Return (X, Y) of the center of cell containing provided text 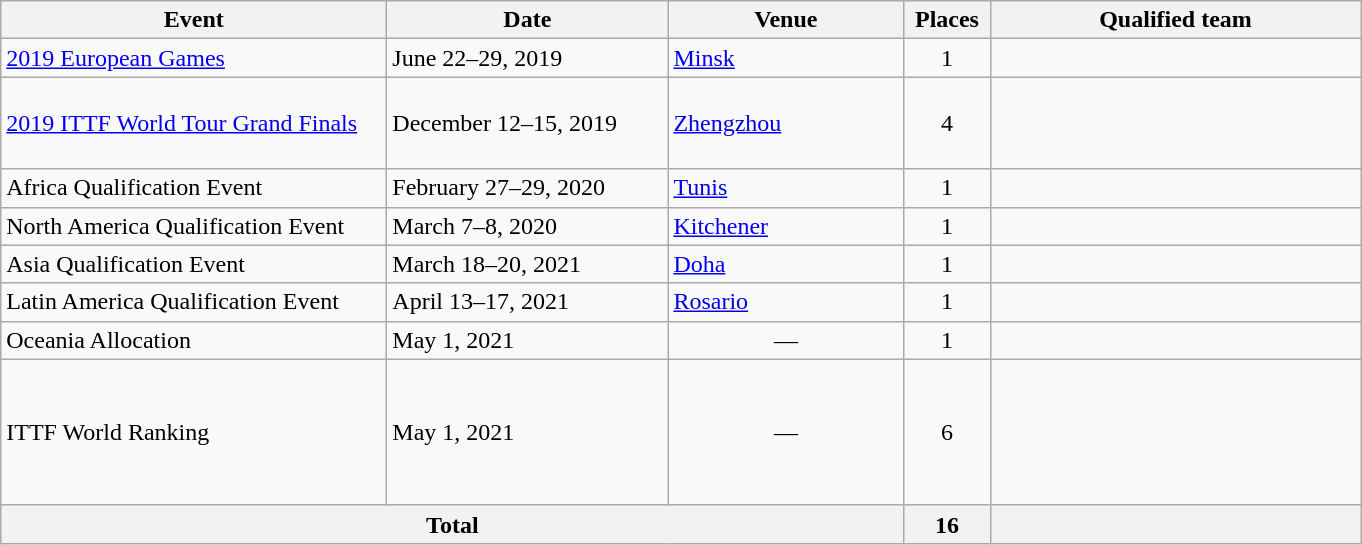
2019 ITTF World Tour Grand Finals (194, 123)
June 22–29, 2019 (528, 58)
Date (528, 20)
ITTF World Ranking (194, 432)
2019 European Games (194, 58)
April 13–17, 2021 (528, 302)
Kitchener (786, 226)
4 (947, 123)
Places (947, 20)
Tunis (786, 188)
February 27–29, 2020 (528, 188)
Minsk (786, 58)
Doha (786, 264)
Total (452, 524)
16 (947, 524)
March 7–8, 2020 (528, 226)
Qualified team (1176, 20)
6 (947, 432)
Venue (786, 20)
North America Qualification Event (194, 226)
Rosario (786, 302)
March 18–20, 2021 (528, 264)
Oceania Allocation (194, 340)
December 12–15, 2019 (528, 123)
Latin America Qualification Event (194, 302)
Asia Qualification Event (194, 264)
Zhengzhou (786, 123)
Africa Qualification Event (194, 188)
Event (194, 20)
